Return the [x, y] coordinate for the center point of the cell that contains the specified text.  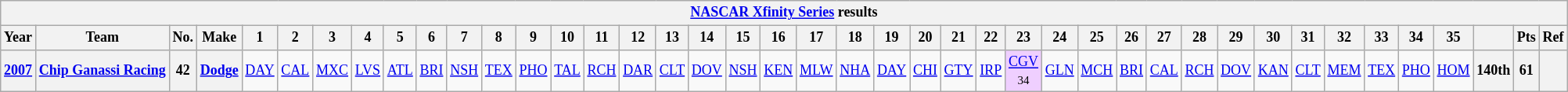
16 [779, 38]
8 [498, 38]
35 [1454, 38]
MCH [1097, 71]
29 [1236, 38]
MLW [817, 71]
140th [1494, 71]
61 [1527, 71]
CHI [926, 71]
NHA [855, 71]
TAL [567, 71]
NASCAR Xfinity Series results [784, 13]
14 [707, 38]
31 [1308, 38]
Make [219, 38]
42 [183, 71]
Pts [1527, 38]
7 [465, 38]
1 [260, 38]
33 [1382, 38]
27 [1164, 38]
17 [817, 38]
HOM [1454, 71]
13 [671, 38]
24 [1059, 38]
2 [296, 38]
18 [855, 38]
MEM [1344, 71]
LVS [368, 71]
No. [183, 38]
IRP [991, 71]
25 [1097, 38]
ATL [400, 71]
GTY [958, 71]
DAR [638, 71]
GLN [1059, 71]
15 [743, 38]
10 [567, 38]
MXC [333, 71]
Team [102, 38]
Chip Ganassi Racing [102, 71]
Ref [1553, 38]
3 [333, 38]
30 [1273, 38]
2007 [19, 71]
20 [926, 38]
KEN [779, 71]
23 [1023, 38]
11 [602, 38]
9 [534, 38]
6 [432, 38]
19 [892, 38]
Year [19, 38]
KAN [1273, 71]
CGV34 [1023, 71]
21 [958, 38]
Dodge [219, 71]
28 [1199, 38]
5 [400, 38]
32 [1344, 38]
26 [1131, 38]
22 [991, 38]
34 [1416, 38]
12 [638, 38]
4 [368, 38]
